Determine the (X, Y) coordinate at the center of the cell enclosing the given text.  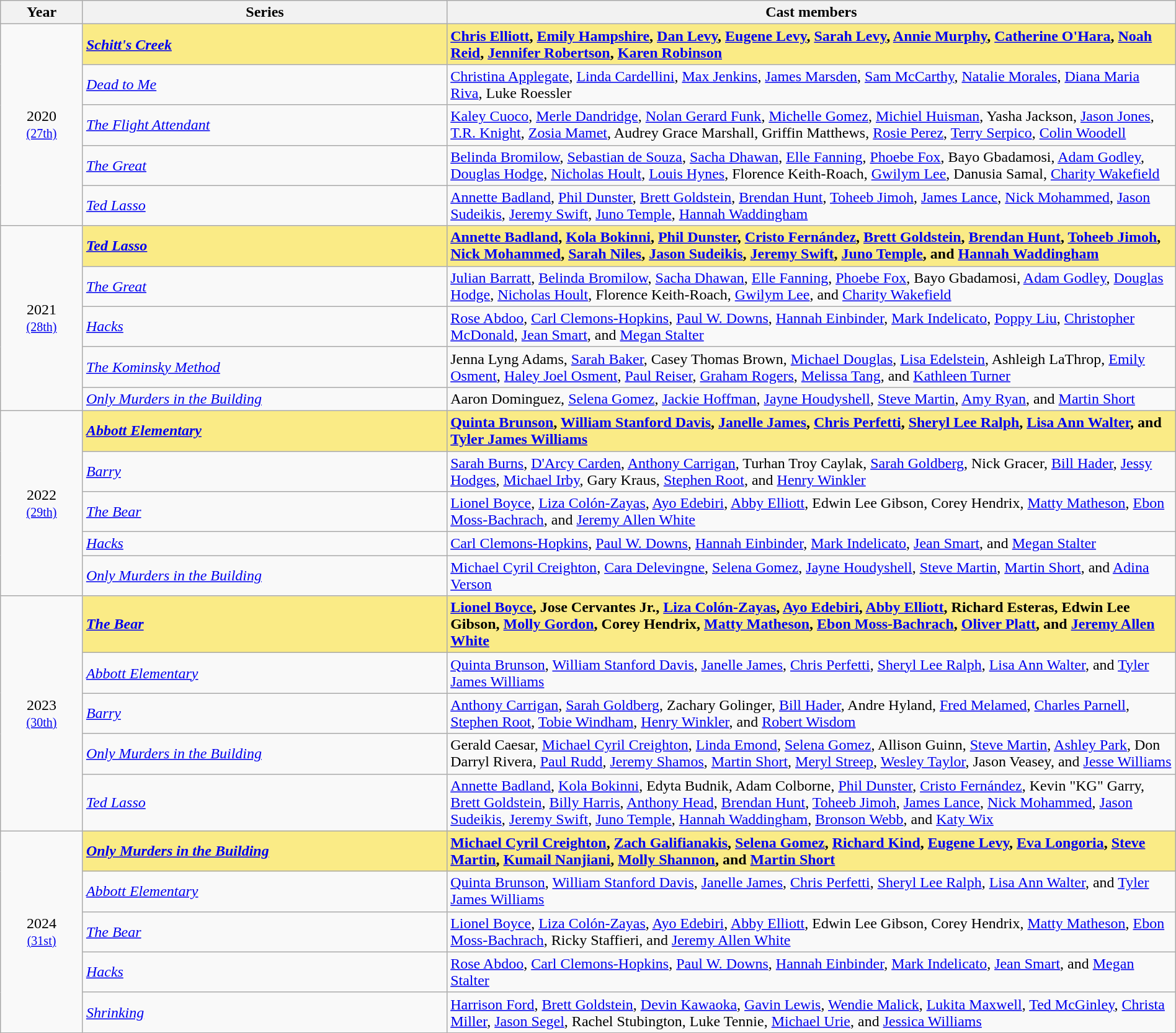
Rose Abdoo, Carl Clemons-Hopkins, Paul W. Downs, Hannah Einbinder, Mark Indelicato, Poppy Liu, Christopher McDonald, Jean Smart, and Megan Stalter (811, 326)
Carl Clemons-Hopkins, Paul W. Downs, Hannah Einbinder, Mark Indelicato, Jean Smart, and Megan Stalter (811, 544)
2022(29th) (42, 503)
2020(27th) (42, 125)
Aaron Dominguez, Selena Gomez, Jackie Hoffman, Jayne Houdyshell, Steve Martin, Amy Ryan, and Martin Short (811, 399)
Year (42, 12)
Series (264, 12)
Shrinking (264, 1012)
Christina Applegate, Linda Cardellini, Max Jenkins, James Marsden, Sam McCarthy, Natalie Morales, Diana Maria Riva, Luke Roessler (811, 84)
2023(30th) (42, 713)
The Flight Attendant (264, 125)
The Kominsky Method (264, 367)
2024(31st) (42, 931)
Chris Elliott, Emily Hampshire, Dan Levy, Eugene Levy, Sarah Levy, Annie Murphy, Catherine O'Hara, Noah Reid, Jennifer Robertson, Karen Robinson (811, 45)
Dead to Me (264, 84)
Rose Abdoo, Carl Clemons-Hopkins, Paul W. Downs, Hannah Einbinder, Mark Indelicato, Jean Smart, and Megan Stalter (811, 972)
2021(28th) (42, 318)
Schitt's Creek (264, 45)
Cast members (811, 12)
Michael Cyril Creighton, Cara Delevingne, Selena Gomez, Jayne Houdyshell, Steve Martin, Martin Short, and Adina Verson (811, 575)
